Provide the [X, Y] coordinate of the cell's center where the given text is located.  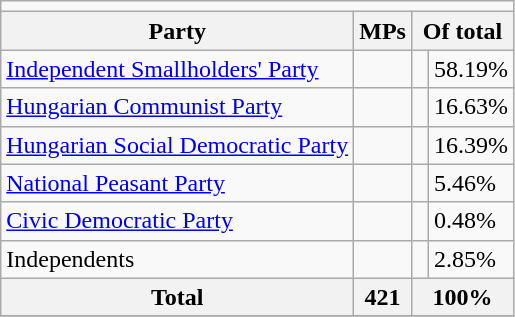
5.46% [470, 183]
58.19% [470, 69]
100% [462, 297]
Independent Smallholders' Party [178, 69]
421 [383, 297]
Party [178, 31]
Total [178, 297]
16.39% [470, 145]
MPs [383, 31]
National Peasant Party [178, 183]
Hungarian Social Democratic Party [178, 145]
Hungarian Communist Party [178, 107]
Of total [462, 31]
0.48% [470, 221]
2.85% [470, 259]
Civic Democratic Party [178, 221]
16.63% [470, 107]
Independents [178, 259]
